Find where the given text appears and provide that cell's center as (X, Y) coordinate. 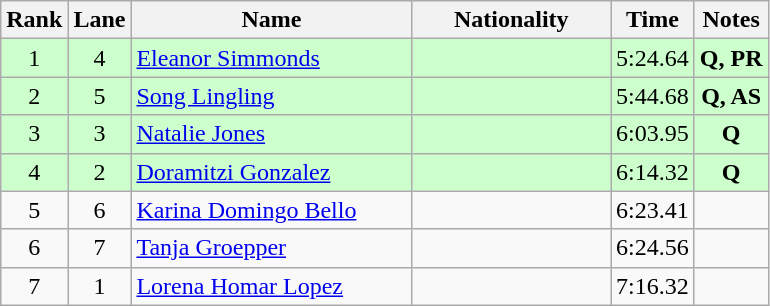
Nationality (512, 20)
5:44.68 (653, 96)
7:16.32 (653, 286)
6:23.41 (653, 210)
Karina Domingo Bello (272, 210)
Name (272, 20)
Tanja Groepper (272, 248)
Q, AS (731, 96)
Doramitzi Gonzalez (272, 172)
5:24.64 (653, 58)
Natalie Jones (272, 134)
Eleanor Simmonds (272, 58)
Song Lingling (272, 96)
Rank (34, 20)
Time (653, 20)
Lorena Homar Lopez (272, 286)
6:14.32 (653, 172)
Notes (731, 20)
6:03.95 (653, 134)
6:24.56 (653, 248)
Lane (100, 20)
Q, PR (731, 58)
